Identify which cell holds the provided text, then report its [X, Y] central coordinate. 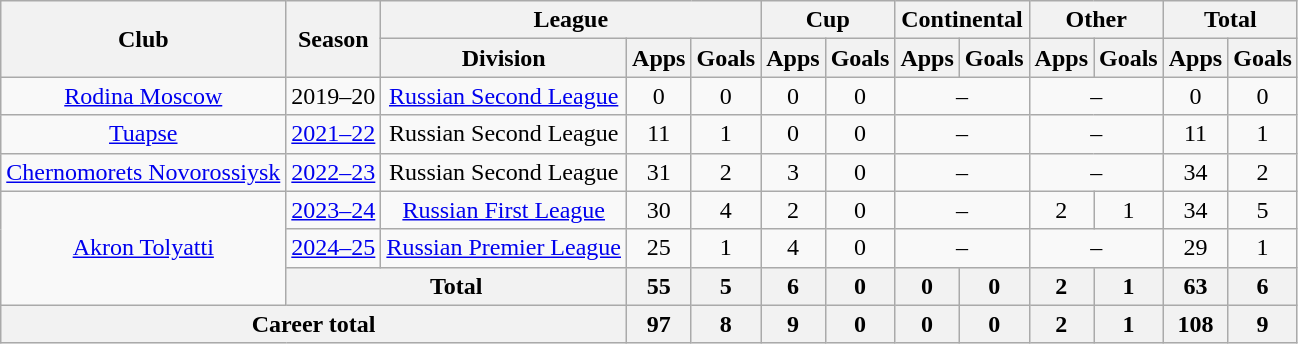
30 [659, 210]
Russian Premier League [504, 248]
25 [659, 248]
3 [793, 172]
Akron Tolyatti [144, 248]
Russian First League [504, 210]
Season [334, 39]
108 [1195, 324]
Tuapse [144, 134]
Continental [962, 20]
2022–23 [334, 172]
Rodina Moscow [144, 96]
8 [726, 324]
31 [659, 172]
League [571, 20]
55 [659, 286]
Division [504, 58]
Other [1096, 20]
Club [144, 39]
2021–22 [334, 134]
Cup [828, 20]
2023–24 [334, 210]
29 [1195, 248]
2024–25 [334, 248]
2019–20 [334, 96]
97 [659, 324]
63 [1195, 286]
Chernomorets Novorossiysk [144, 172]
Career total [314, 324]
